Extract the (x, y) coordinate from the center of the cell holding the provided text.  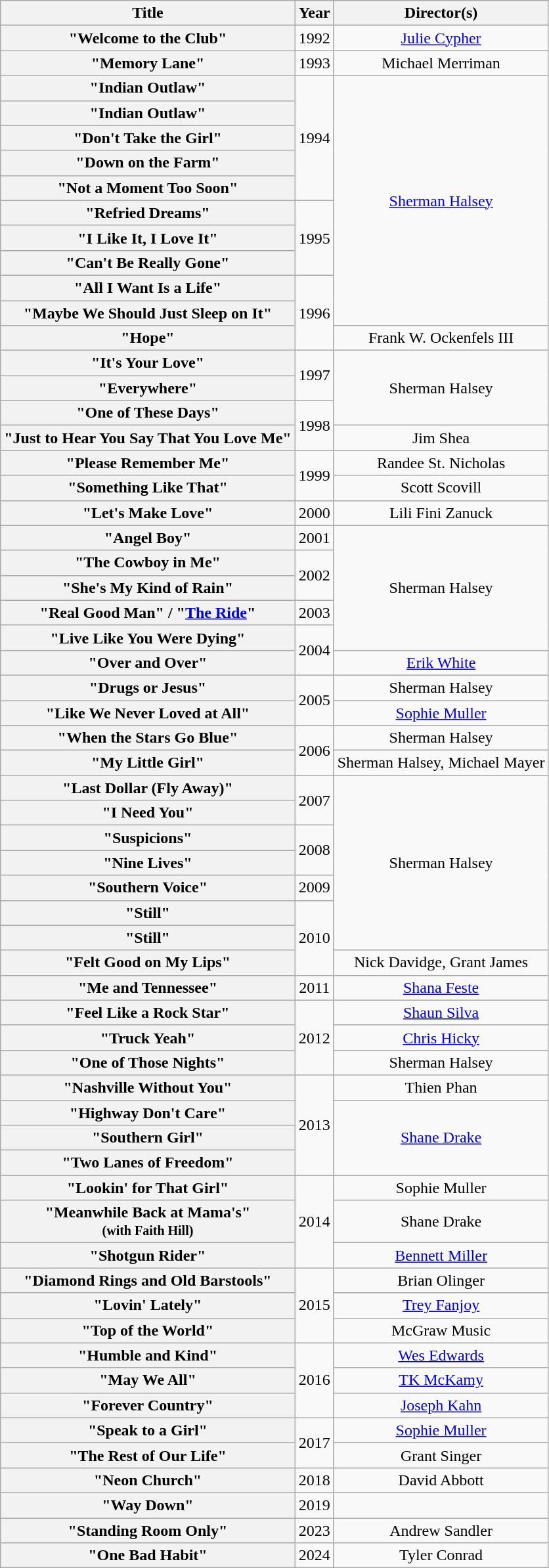
"Welcome to the Club" (148, 38)
"Can't Be Really Gone" (148, 263)
"Nine Lives" (148, 863)
"Drugs or Jesus" (148, 687)
Erik White (441, 663)
2011 (314, 988)
"Don't Take the Girl" (148, 138)
Brian Olinger (441, 1280)
2012 (314, 1037)
"Top of the World" (148, 1330)
"Just to Hear You Say That You Love Me" (148, 438)
"Me and Tennessee" (148, 988)
1997 (314, 376)
"Two Lanes of Freedom" (148, 1163)
Director(s) (441, 13)
Andrew Sandler (441, 1531)
Title (148, 13)
"Lookin' for That Girl" (148, 1188)
2008 (314, 850)
2017 (314, 1443)
"Hope" (148, 338)
Tyler Conrad (441, 1556)
Michael Merriman (441, 63)
2016 (314, 1380)
Scott Scovill (441, 488)
Nick Davidge, Grant James (441, 963)
Trey Fanjoy (441, 1305)
Wes Edwards (441, 1355)
2023 (314, 1531)
Joseph Kahn (441, 1405)
"Neon Church" (148, 1480)
"One Bad Habit" (148, 1556)
"Last Dollar (Fly Away)" (148, 788)
"The Cowboy in Me" (148, 563)
"Southern Voice" (148, 888)
"My Little Girl" (148, 763)
"Forever Country" (148, 1405)
"Lovin' Lately" (148, 1305)
"All I Want Is a Life" (148, 288)
Jim Shea (441, 438)
"Over and Over" (148, 663)
Shaun Silva (441, 1013)
Shana Feste (441, 988)
1992 (314, 38)
2010 (314, 938)
"It's Your Love" (148, 363)
"Truck Yeah" (148, 1037)
1999 (314, 475)
"Real Good Man" / "The Ride" (148, 613)
"May We All" (148, 1380)
1995 (314, 238)
2018 (314, 1480)
"Way Down" (148, 1505)
2004 (314, 650)
"Down on the Farm" (148, 163)
1993 (314, 63)
Grant Singer (441, 1455)
2002 (314, 575)
2000 (314, 513)
2024 (314, 1556)
"Live Like You Were Dying" (148, 638)
1996 (314, 313)
Year (314, 13)
TK McKamy (441, 1380)
"She's My Kind of Rain" (148, 588)
Lili Fini Zanuck (441, 513)
"Like We Never Loved at All" (148, 712)
"One of These Days" (148, 413)
"Memory Lane" (148, 63)
"Something Like That" (148, 488)
"Everywhere" (148, 388)
2014 (314, 1221)
"Highway Don't Care" (148, 1113)
"I Need You" (148, 813)
Thien Phan (441, 1087)
"Standing Room Only" (148, 1531)
"Diamond Rings and Old Barstools" (148, 1280)
Julie Cypher (441, 38)
"The Rest of Our Life" (148, 1455)
"Meanwhile Back at Mama's"(with Faith Hill) (148, 1221)
"Maybe We Should Just Sleep on It" (148, 313)
1998 (314, 425)
"Angel Boy" (148, 538)
2005 (314, 700)
"Felt Good on My Lips" (148, 963)
"I Like It, I Love It" (148, 238)
2009 (314, 888)
Sherman Halsey, Michael Mayer (441, 763)
"Shotgun Rider" (148, 1255)
"Humble and Kind" (148, 1355)
"One of Those Nights" (148, 1062)
McGraw Music (441, 1330)
"Southern Girl" (148, 1138)
Randee St. Nicholas (441, 463)
"Speak to a Girl" (148, 1430)
2013 (314, 1125)
Bennett Miller (441, 1255)
2015 (314, 1305)
2003 (314, 613)
Chris Hicky (441, 1037)
"Refried Dreams" (148, 213)
1994 (314, 138)
2007 (314, 800)
2019 (314, 1505)
"Feel Like a Rock Star" (148, 1013)
2001 (314, 538)
Frank W. Ockenfels III (441, 338)
"Nashville Without You" (148, 1087)
"Please Remember Me" (148, 463)
"When the Stars Go Blue" (148, 738)
"Not a Moment Too Soon" (148, 188)
"Let's Make Love" (148, 513)
2006 (314, 751)
"Suspicions" (148, 838)
David Abbott (441, 1480)
